Locate the cell with the specified text and output its [x, y] center coordinate. 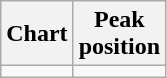
Chart [37, 34]
Peakposition [119, 34]
